Extract the [X, Y] coordinate from the center of the cell holding the provided text.  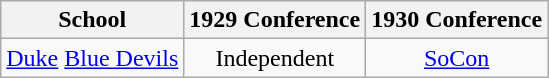
School [92, 20]
Independent [275, 58]
1930 Conference [457, 20]
Duke Blue Devils [92, 58]
SoCon [457, 58]
1929 Conference [275, 20]
